Pinpoint the cell where the given text exists, returning its (X, Y) midpoint coordinate. 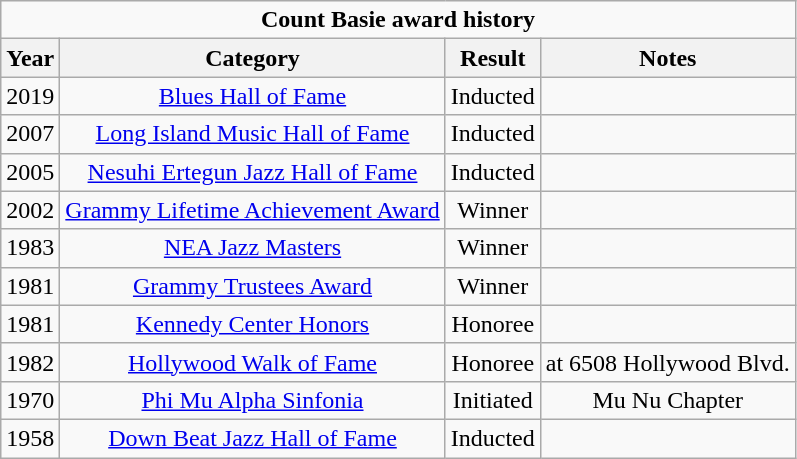
Year (30, 58)
Notes (668, 58)
Mu Nu Chapter (668, 400)
Result (492, 58)
2002 (30, 210)
2007 (30, 134)
2019 (30, 96)
Count Basie award history (398, 20)
1958 (30, 438)
NEA Jazz Masters (252, 248)
Grammy Trustees Award (252, 286)
Phi Mu Alpha Sinfonia (252, 400)
Blues Hall of Fame (252, 96)
Category (252, 58)
2005 (30, 172)
Initiated (492, 400)
1983 (30, 248)
Long Island Music Hall of Fame (252, 134)
Down Beat Jazz Hall of Fame (252, 438)
Hollywood Walk of Fame (252, 362)
at 6508 Hollywood Blvd. (668, 362)
1970 (30, 400)
Kennedy Center Honors (252, 324)
Nesuhi Ertegun Jazz Hall of Fame (252, 172)
Grammy Lifetime Achievement Award (252, 210)
1982 (30, 362)
